Extract the (X, Y) coordinate from the center of the cell holding the provided text.  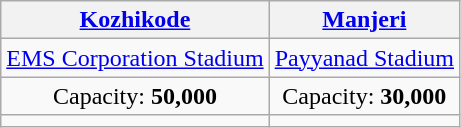
Kozhikode (135, 20)
Payyanad Stadium (364, 58)
Manjeri (364, 20)
Capacity: 50,000 (135, 96)
Capacity: 30,000 (364, 96)
EMS Corporation Stadium (135, 58)
